Pinpoint the cell where the given text exists, returning its (X, Y) midpoint coordinate. 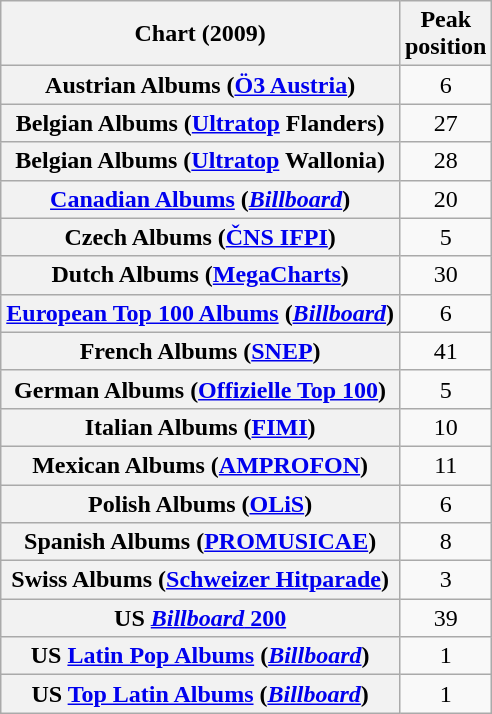
Belgian Albums (Ultratop Flanders) (200, 123)
Austrian Albums (Ö3 Austria) (200, 85)
30 (445, 275)
39 (445, 618)
Italian Albums (FIMI) (200, 427)
3 (445, 580)
Polish Albums (OLiS) (200, 503)
US Billboard 200 (200, 618)
Spanish Albums (PROMUSICAE) (200, 542)
US Latin Pop Albums (Billboard) (200, 656)
European Top 100 Albums (Billboard) (200, 313)
German Albums (Offizielle Top 100) (200, 389)
French Albums (SNEP) (200, 351)
28 (445, 161)
41 (445, 351)
Chart (2009) (200, 34)
Belgian Albums (Ultratop Wallonia) (200, 161)
Peakposition (445, 34)
11 (445, 465)
Canadian Albums (Billboard) (200, 199)
Mexican Albums (AMPROFON) (200, 465)
8 (445, 542)
US Top Latin Albums (Billboard) (200, 694)
10 (445, 427)
Czech Albums (ČNS IFPI) (200, 237)
Swiss Albums (Schweizer Hitparade) (200, 580)
20 (445, 199)
27 (445, 123)
Dutch Albums (MegaCharts) (200, 275)
